Extract the (X, Y) coordinate from the center of the cell holding the provided text.  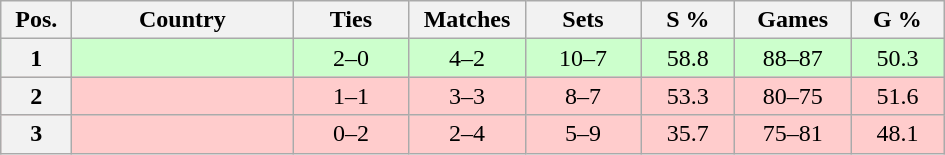
8–7 (583, 96)
2–4 (467, 134)
48.1 (898, 134)
3–3 (467, 96)
4–2 (467, 58)
75–81 (793, 134)
50.3 (898, 58)
2–0 (351, 58)
10–7 (583, 58)
5–9 (583, 134)
58.8 (688, 58)
0–2 (351, 134)
Sets (583, 20)
2 (36, 96)
Pos. (36, 20)
Games (793, 20)
35.7 (688, 134)
Ties (351, 20)
1 (36, 58)
88–87 (793, 58)
51.6 (898, 96)
53.3 (688, 96)
3 (36, 134)
S % (688, 20)
Country (182, 20)
80–75 (793, 96)
G % (898, 20)
Matches (467, 20)
1–1 (351, 96)
